Determine the (X, Y) coordinate at the center of the cell enclosing the given text.  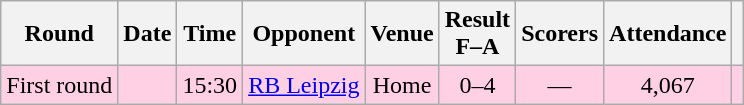
Round (60, 34)
Venue (402, 34)
Attendance (668, 34)
15:30 (210, 85)
Date (148, 34)
Scorers (560, 34)
First round (60, 85)
— (560, 85)
RB Leipzig (304, 85)
Opponent (304, 34)
Home (402, 85)
0–4 (477, 85)
Time (210, 34)
ResultF–A (477, 34)
4,067 (668, 85)
